Identify which cell holds the provided text, then report its [X, Y] central coordinate. 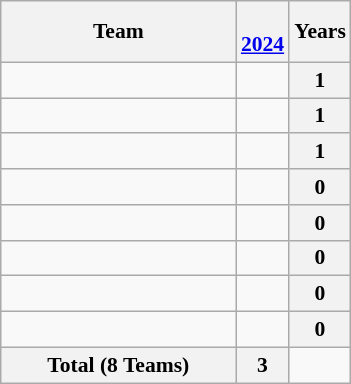
Years [320, 32]
Team [118, 32]
Total (8 Teams) [118, 365]
3 [262, 365]
2024 [262, 32]
